Capture the cell that displays the provided text and extract its [X, Y] central coordinate. 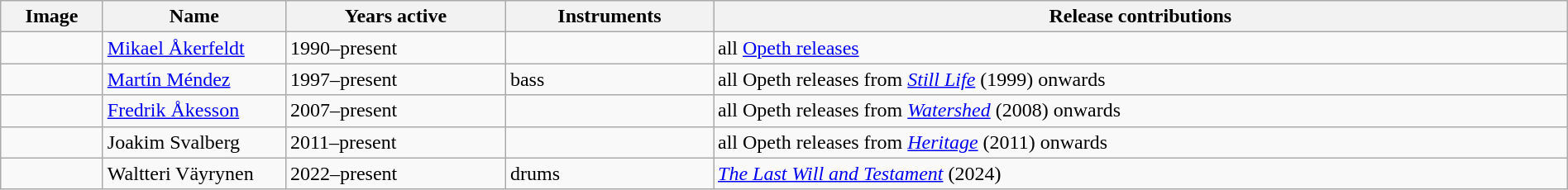
Joakim Svalberg [194, 142]
The Last Will and Testament (2024) [1140, 173]
Mikael Åkerfeldt [194, 48]
Name [194, 17]
Waltteri Väyrynen [194, 173]
2011–present [395, 142]
all Opeth releases from Heritage (2011) onwards [1140, 142]
2007–present [395, 111]
Fredrik Åkesson [194, 111]
bass [609, 79]
Martín Méndez [194, 79]
Years active [395, 17]
all Opeth releases from Still Life (1999) onwards [1140, 79]
Image [52, 17]
1990–present [395, 48]
2022–present [395, 173]
all Opeth releases [1140, 48]
Instruments [609, 17]
1997–present [395, 79]
Release contributions [1140, 17]
all Opeth releases from Watershed (2008) onwards [1140, 111]
drums [609, 173]
